Detect which cell encompasses the target text, then output its [X, Y] center coordinate. 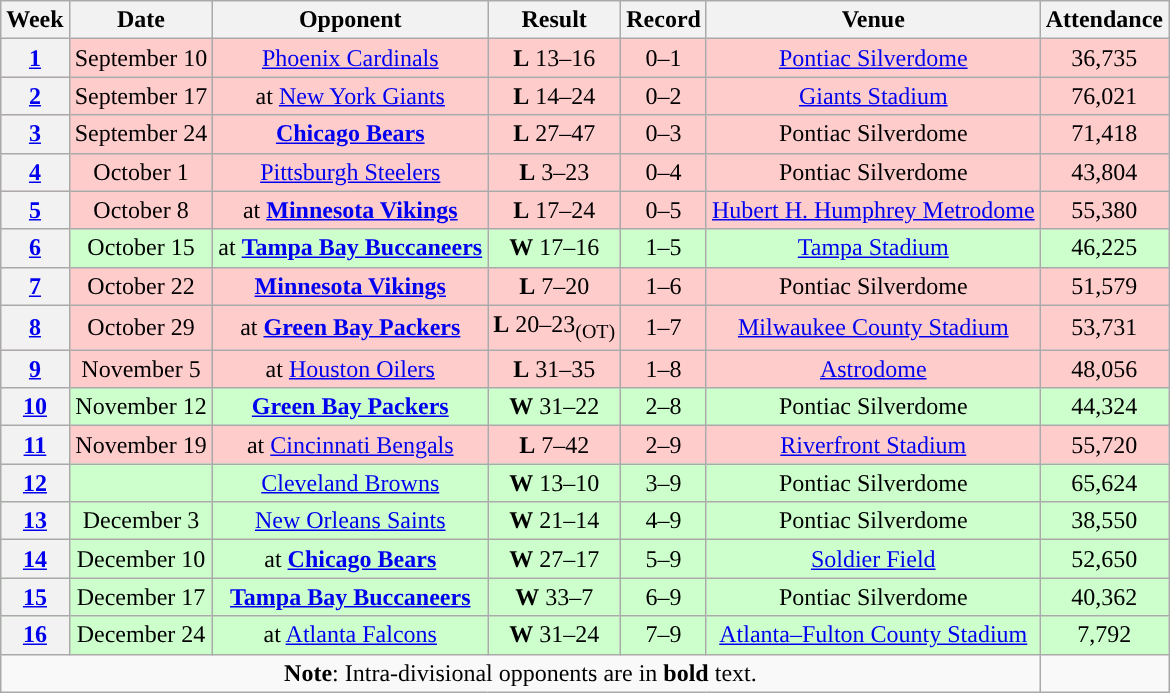
at Chicago Bears [350, 559]
at Tampa Bay Buccaneers [350, 248]
16 [35, 635]
Tampa Stadium [873, 248]
15 [35, 597]
Venue [873, 20]
L 7–42 [554, 445]
2–9 [664, 445]
October 29 [141, 327]
Atlanta–Fulton County Stadium [873, 635]
W 31–22 [554, 407]
November 5 [141, 369]
December 17 [141, 597]
65,624 [1104, 483]
November 19 [141, 445]
L 13–16 [554, 58]
0–4 [664, 172]
L 7–20 [554, 286]
December 3 [141, 521]
1–7 [664, 327]
W 33–7 [554, 597]
Week [35, 20]
Astrodome [873, 369]
November 12 [141, 407]
0–2 [664, 96]
at Houston Oilers [350, 369]
1–8 [664, 369]
8 [35, 327]
Soldier Field [873, 559]
L 3–23 [554, 172]
4 [35, 172]
7 [35, 286]
Attendance [1104, 20]
September 10 [141, 58]
Opponent [350, 20]
Hubert H. Humphrey Metrodome [873, 210]
Minnesota Vikings [350, 286]
6 [35, 248]
W 13–10 [554, 483]
71,418 [1104, 134]
Record [664, 20]
1–6 [664, 286]
Giants Stadium [873, 96]
46,225 [1104, 248]
53,731 [1104, 327]
Green Bay Packers [350, 407]
at Cincinnati Bengals [350, 445]
1 [35, 58]
0–5 [664, 210]
55,720 [1104, 445]
7,792 [1104, 635]
October 8 [141, 210]
12 [35, 483]
Cleveland Browns [350, 483]
7–9 [664, 635]
5 [35, 210]
at New York Giants [350, 96]
14 [35, 559]
Pittsburgh Steelers [350, 172]
at Green Bay Packers [350, 327]
L 31–35 [554, 369]
4–9 [664, 521]
December 10 [141, 559]
11 [35, 445]
October 1 [141, 172]
55,380 [1104, 210]
October 22 [141, 286]
December 24 [141, 635]
10 [35, 407]
76,021 [1104, 96]
Result [554, 20]
52,650 [1104, 559]
0–1 [664, 58]
Note: Intra-divisional opponents are in bold text. [520, 673]
L 14–24 [554, 96]
L 20–23(OT) [554, 327]
2 [35, 96]
40,362 [1104, 597]
3–9 [664, 483]
October 15 [141, 248]
43,804 [1104, 172]
Phoenix Cardinals [350, 58]
38,550 [1104, 521]
L 17–24 [554, 210]
New Orleans Saints [350, 521]
at Minnesota Vikings [350, 210]
13 [35, 521]
9 [35, 369]
1–5 [664, 248]
W 21–14 [554, 521]
W 27–17 [554, 559]
W 17–16 [554, 248]
Date [141, 20]
September 17 [141, 96]
Tampa Bay Buccaneers [350, 597]
3 [35, 134]
6–9 [664, 597]
0–3 [664, 134]
2–8 [664, 407]
5–9 [664, 559]
at Atlanta Falcons [350, 635]
Riverfront Stadium [873, 445]
Chicago Bears [350, 134]
36,735 [1104, 58]
L 27–47 [554, 134]
48,056 [1104, 369]
44,324 [1104, 407]
September 24 [141, 134]
51,579 [1104, 286]
Milwaukee County Stadium [873, 327]
W 31–24 [554, 635]
